Determine the [X, Y] coordinate at the center of the cell enclosing the given text.  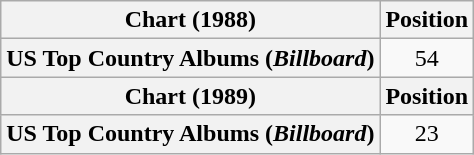
Chart (1988) [190, 20]
Chart (1989) [190, 96]
54 [427, 58]
23 [427, 134]
